From the cell containing the given text, extract its center point as [X, Y] coordinate. 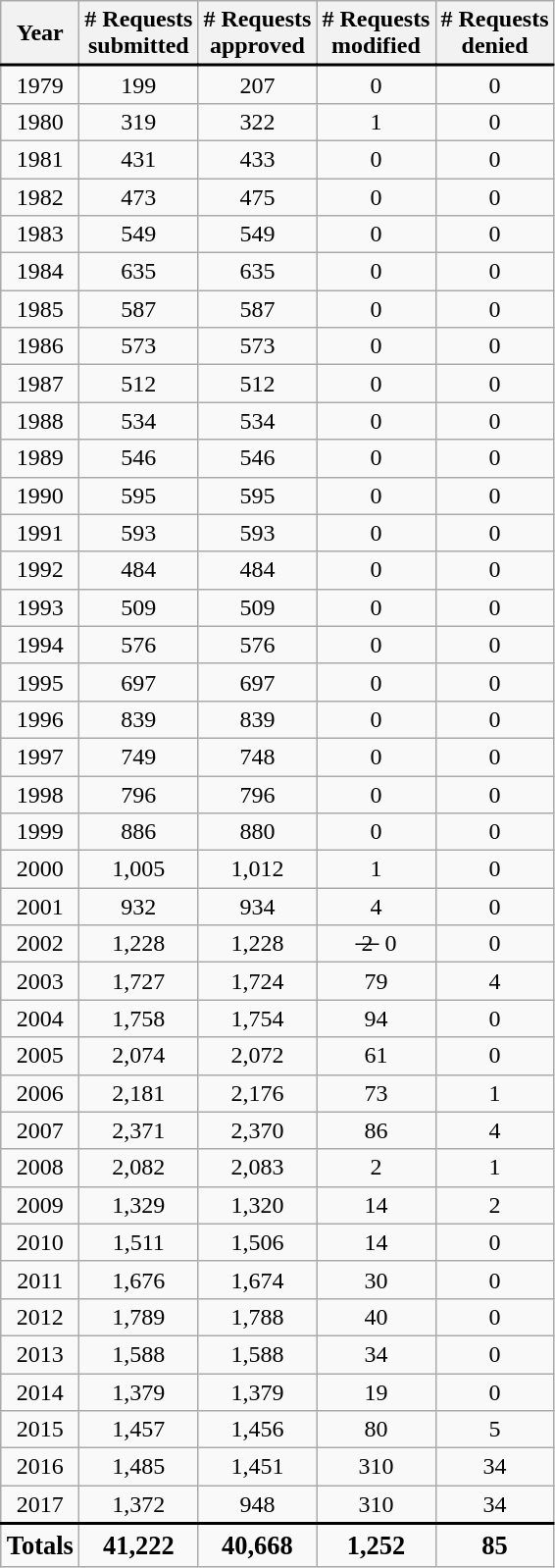
2001 [40, 907]
2,371 [139, 1130]
934 [257, 907]
2003 [40, 981]
1,252 [377, 1544]
1,372 [139, 1505]
2002 [40, 944]
2004 [40, 1019]
2,082 [139, 1168]
1980 [40, 122]
2,083 [257, 1168]
886 [139, 832]
1985 [40, 309]
2000 [40, 869]
# Requestsapproved [257, 33]
1,012 [257, 869]
433 [257, 159]
Year [40, 33]
1,005 [139, 869]
1,727 [139, 981]
2015 [40, 1430]
2,176 [257, 1093]
2,072 [257, 1056]
1,676 [139, 1280]
1,788 [257, 1317]
Totals [40, 1544]
319 [139, 122]
1,456 [257, 1430]
1,511 [139, 1242]
1986 [40, 346]
1995 [40, 682]
1990 [40, 496]
2 0 [377, 944]
1997 [40, 757]
5 [494, 1430]
79 [377, 981]
1,758 [139, 1019]
749 [139, 757]
207 [257, 84]
# Requestssubmitted [139, 33]
1,674 [257, 1280]
2014 [40, 1392]
948 [257, 1505]
2013 [40, 1354]
1,457 [139, 1430]
1993 [40, 607]
2007 [40, 1130]
94 [377, 1019]
1999 [40, 832]
1,320 [257, 1205]
1,451 [257, 1467]
1994 [40, 645]
1,789 [139, 1317]
2008 [40, 1168]
473 [139, 197]
40,668 [257, 1544]
1987 [40, 384]
322 [257, 122]
431 [139, 159]
30 [377, 1280]
61 [377, 1056]
85 [494, 1544]
1983 [40, 235]
41,222 [139, 1544]
1,754 [257, 1019]
1981 [40, 159]
2005 [40, 1056]
1,506 [257, 1242]
880 [257, 832]
1989 [40, 458]
1,329 [139, 1205]
# Requestsdenied [494, 33]
# Requestsmodified [377, 33]
80 [377, 1430]
1979 [40, 84]
2011 [40, 1280]
19 [377, 1392]
199 [139, 84]
86 [377, 1130]
1992 [40, 570]
2,074 [139, 1056]
1,724 [257, 981]
2006 [40, 1093]
2,181 [139, 1093]
40 [377, 1317]
2012 [40, 1317]
1988 [40, 421]
932 [139, 907]
1996 [40, 719]
1998 [40, 794]
1,485 [139, 1467]
1991 [40, 533]
1984 [40, 272]
2017 [40, 1505]
748 [257, 757]
2010 [40, 1242]
2009 [40, 1205]
1982 [40, 197]
2016 [40, 1467]
2,370 [257, 1130]
73 [377, 1093]
475 [257, 197]
